Capture the cell that displays the provided text and extract its [X, Y] central coordinate. 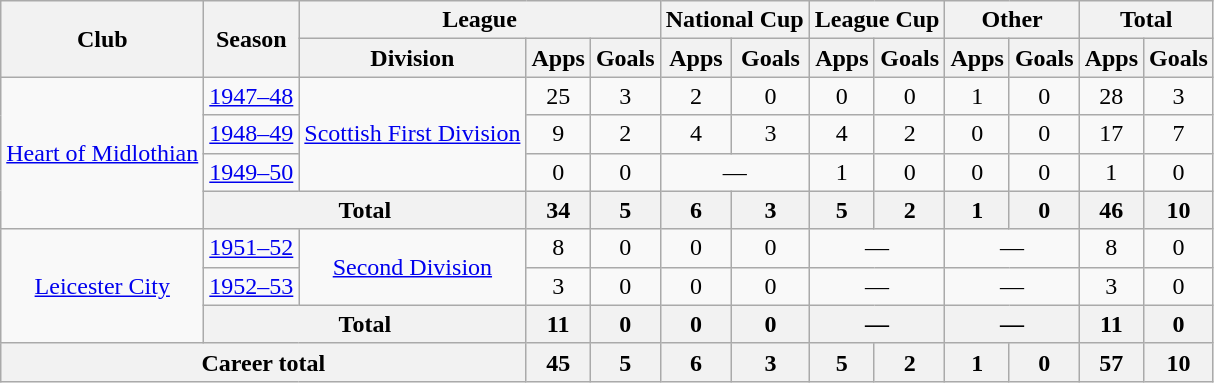
9 [558, 134]
1948–49 [252, 134]
17 [1111, 134]
1951–52 [252, 248]
Division [412, 58]
National Cup [734, 20]
1947–48 [252, 96]
League Cup [877, 20]
25 [558, 96]
Other [1012, 20]
Season [252, 39]
Club [102, 39]
Heart of Midlothian [102, 153]
46 [1111, 210]
45 [558, 362]
7 [1179, 134]
57 [1111, 362]
League [480, 20]
Career total [264, 362]
1952–53 [252, 286]
Scottish First Division [412, 134]
34 [558, 210]
28 [1111, 96]
Leicester City [102, 286]
1949–50 [252, 172]
Second Division [412, 267]
